Extract the [X, Y] coordinate from the center of the cell holding the provided text.  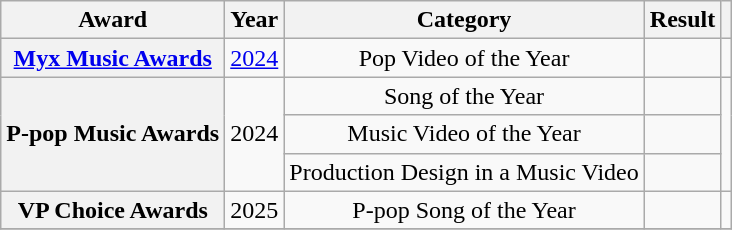
Result [682, 20]
Award [113, 20]
Production Design in a Music Video [464, 172]
Year [254, 20]
Category [464, 20]
Song of the Year [464, 96]
P-pop Music Awards [113, 134]
Myx Music Awards [113, 58]
P-pop Song of the Year [464, 210]
Music Video of the Year [464, 134]
Pop Video of the Year [464, 58]
2025 [254, 210]
VP Choice Awards [113, 210]
